Find where the given text appears and provide that cell's center as (x, y) coordinate. 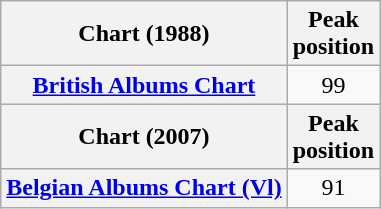
Chart (2007) (144, 136)
99 (333, 85)
91 (333, 188)
Belgian Albums Chart (Vl) (144, 188)
British Albums Chart (144, 85)
Chart (1988) (144, 34)
